Find where the given text appears and provide that cell's center as [x, y] coordinate. 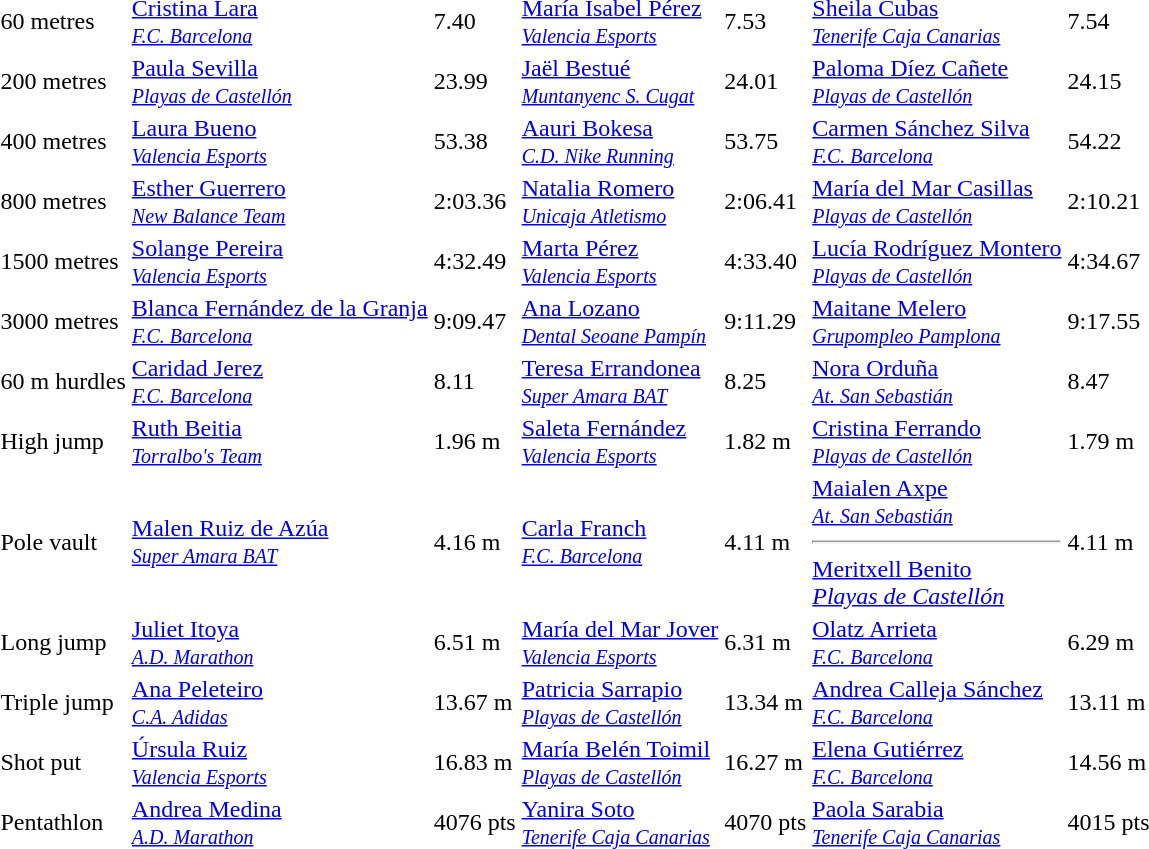
53.75 [766, 142]
16.83 m [474, 762]
4:32.49 [474, 262]
Elena GutiérrezF.C. Barcelona [937, 762]
9:11.29 [766, 322]
2:06.41 [766, 202]
2:03.36 [474, 202]
Ana PeleteiroC.A. Adidas [280, 702]
9:09.47 [474, 322]
Andrea Calleja SánchezF.C. Barcelona [937, 702]
4.16 m [474, 542]
1.96 m [474, 442]
Esther GuerreroNew Balance Team [280, 202]
24.01 [766, 82]
Carla FranchF.C. Barcelona [620, 542]
13.67 m [474, 702]
16.27 m [766, 762]
Natalia RomeroUnicaja Atletismo [620, 202]
Aauri BokesaC.D. Nike Running [620, 142]
Carmen Sánchez SilvaF.C. Barcelona [937, 142]
Maitane MeleroGrupompleo Pamplona [937, 322]
Paloma Díez CañetePlayas de Castellón [937, 82]
Paula SevillaPlayas de Castellón [280, 82]
Marta PérezValencia Esports [620, 262]
8.11 [474, 382]
María del Mar JoverValencia Esports [620, 642]
Laura BuenoValencia Esports [280, 142]
Patricia SarrapioPlayas de Castellón [620, 702]
13.34 m [766, 702]
4.11 m [766, 542]
Maialen AxpeAt. San SebastiánMeritxell BenitoPlayas de Castellón [937, 542]
Lucía Rodríguez MonteroPlayas de Castellón [937, 262]
8.25 [766, 382]
Caridad JerezF.C. Barcelona [280, 382]
Nora OrduñaAt. San Sebastián [937, 382]
Blanca Fernández de la GranjaF.C. Barcelona [280, 322]
Solange PereiraValencia Esports [280, 262]
6.51 m [474, 642]
23.99 [474, 82]
Cristina FerrandoPlayas de Castellón [937, 442]
1.82 m [766, 442]
Olatz ArrietaF.C. Barcelona [937, 642]
Ruth BeitiaTorralbo's Team [280, 442]
Teresa ErrandoneaSuper Amara BAT [620, 382]
Saleta FernándezValencia Esports [620, 442]
Ana LozanoDental Seoane Pampín [620, 322]
Malen Ruiz de AzúaSuper Amara BAT [280, 542]
María Belén ToimilPlayas de Castellón [620, 762]
Úrsula RuizValencia Esports [280, 762]
53.38 [474, 142]
6.31 m [766, 642]
4:33.40 [766, 262]
Juliet ItoyaA.D. Marathon [280, 642]
Jaël BestuéMuntanyenc S. Cugat [620, 82]
María del Mar CasillasPlayas de Castellón [937, 202]
